Identify which cell holds the provided text, then report its (x, y) central coordinate. 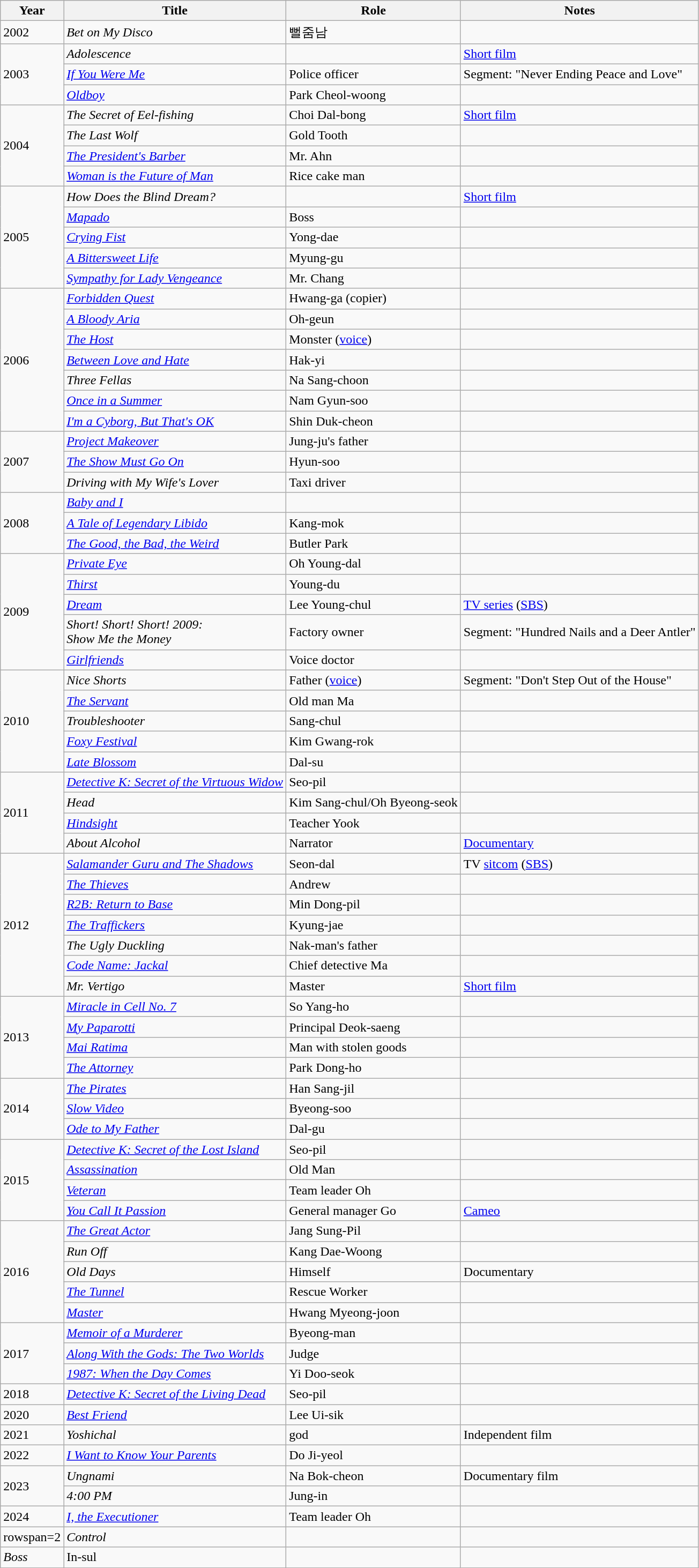
Kyung-jae (374, 925)
2006 (32, 360)
Year (32, 11)
2005 (32, 237)
The Show Must Go On (175, 462)
A Bloody Aria (175, 319)
Jung-ju's father (374, 442)
Hindsight (175, 823)
The President's Barber (175, 156)
2011 (32, 813)
Salamander Guru and The Shadows (175, 864)
Code Name: Jackal (175, 966)
Mr. Chang (374, 278)
The Host (175, 339)
Park Dong-ho (374, 1067)
Lee Young-chul (374, 604)
Yi Doo-seok (374, 1373)
Teacher Yook (374, 823)
Dal-gu (374, 1129)
Voice doctor (374, 660)
Hyun-soo (374, 462)
You Call It Passion (175, 1211)
Detective K: Secret of the Living Dead (175, 1394)
2024 (32, 1517)
rowspan=2 (32, 1537)
The Thieves (175, 884)
Baby and I (175, 503)
Dal-su (374, 761)
TV sitcom (SBS) (579, 864)
I'm a Cyborg, But That's OK (175, 421)
Yong-dae (374, 237)
Himself (374, 1272)
Rice cake man (374, 176)
Sang-chul (374, 721)
2017 (32, 1353)
Min Dong-pil (374, 905)
Lee Ui-sik (374, 1414)
Project Makeover (175, 442)
The Traffickers (175, 925)
Sympathy for Lady Vengeance (175, 278)
In-sul (175, 1557)
Detective K: Secret of the Lost Island (175, 1149)
The Last Wolf (175, 136)
2015 (32, 1180)
Memoir of a Murderer (175, 1333)
Thirst (175, 584)
Independent film (579, 1435)
Man with stolen goods (374, 1047)
Once in a Summer (175, 400)
Na Bok-cheon (374, 1476)
Park Cheol-woong (374, 95)
2022 (32, 1455)
Mr. Vertigo (175, 986)
Shin Duk-cheon (374, 421)
2003 (32, 74)
Father (voice) (374, 680)
Troubleshooter (175, 721)
Driving with My Wife's Lover (175, 482)
Jung-in (374, 1496)
2018 (32, 1394)
Segment: "Never Ending Peace and Love" (579, 74)
Yoshichal (175, 1435)
Taxi driver (374, 482)
Andrew (374, 884)
2008 (32, 523)
The Good, the Bad, the Weird (175, 543)
Oh Young-dal (374, 564)
The Attorney (175, 1067)
Byeong-man (374, 1333)
How Does the Blind Dream? (175, 197)
Kim Gwang-rok (374, 741)
The Ugly Duckling (175, 945)
Old Man (374, 1170)
Role (374, 11)
Segment: "Don't Step Out of the House" (579, 680)
2014 (32, 1109)
Old man Ma (374, 700)
Police officer (374, 74)
2021 (32, 1435)
Head (175, 803)
4:00 PM (175, 1496)
Nice Shorts (175, 680)
2013 (32, 1037)
Title (175, 11)
god (374, 1435)
The Tunnel (175, 1292)
Ungnami (175, 1476)
Kang-mok (374, 523)
2020 (32, 1414)
Principal Deok-saeng (374, 1027)
Gold Tooth (374, 136)
Choi Dal-bong (374, 115)
Oldboy (175, 95)
Old Days (175, 1272)
2007 (32, 462)
Adolescence (175, 54)
Mai Ratima (175, 1047)
The Great Actor (175, 1231)
Private Eye (175, 564)
Factory owner (374, 632)
I Want to Know Your Parents (175, 1455)
Detective K: Secret of the Virtuous Widow (175, 782)
Girlfriends (175, 660)
About Alcohol (175, 843)
Between Love and Hate (175, 360)
Along With the Gods: The Two Worlds (175, 1353)
Woman is the Future of Man (175, 176)
So Yang-ho (374, 1006)
Jang Sung-Pil (374, 1231)
Seon-dal (374, 864)
Young-du (374, 584)
Foxy Festival (175, 741)
Veteran (175, 1190)
Dream (175, 604)
Mapado (175, 217)
Hak-yi (374, 360)
2023 (32, 1486)
Nak-man's father (374, 945)
The Servant (175, 700)
Ode to My Father (175, 1129)
R2B: Return to Base (175, 905)
Bet on My Disco (175, 32)
Butler Park (374, 543)
Han Sang-jil (374, 1088)
2009 (32, 612)
Myung-gu (374, 258)
General manager Go (374, 1211)
Mr. Ahn (374, 156)
Run Off (175, 1251)
Kang Dae-Woong (374, 1251)
2010 (32, 721)
Rescue Worker (374, 1292)
Control (175, 1537)
Judge (374, 1353)
Narrator (374, 843)
2016 (32, 1272)
2002 (32, 32)
Miracle in Cell No. 7 (175, 1006)
The Pirates (175, 1088)
Chief detective Ma (374, 966)
Nam Gyun-soo (374, 400)
Slow Video (175, 1109)
I, the Executioner (175, 1517)
Hwang Myeong-joon (374, 1312)
The Secret of Eel-fishing (175, 115)
Crying Fist (175, 237)
TV series (SBS) (579, 604)
Oh-geun (374, 319)
Do Ji-yeol (374, 1455)
Assassination (175, 1170)
2012 (32, 925)
Kim Sang-chul/Oh Byeong-seok (374, 803)
My Paparotti (175, 1027)
A Bittersweet Life (175, 258)
Notes (579, 11)
Forbidden Quest (175, 298)
Short! Short! Short! 2009: Show Me the Money (175, 632)
Three Fellas (175, 380)
If You Were Me (175, 74)
뻘줌남 (374, 32)
Hwang-ga (copier) (374, 298)
A Tale of Legendary Libido (175, 523)
Na Sang-choon (374, 380)
2004 (32, 146)
Best Friend (175, 1414)
Cameo (579, 1211)
Byeong-soo (374, 1109)
Segment: "Hundred Nails and a Deer Antler" (579, 632)
Late Blossom (175, 761)
1987: When the Day Comes (175, 1373)
Documentary film (579, 1476)
Monster (voice) (374, 339)
